Locate the cell with the specified text and output its [x, y] center coordinate. 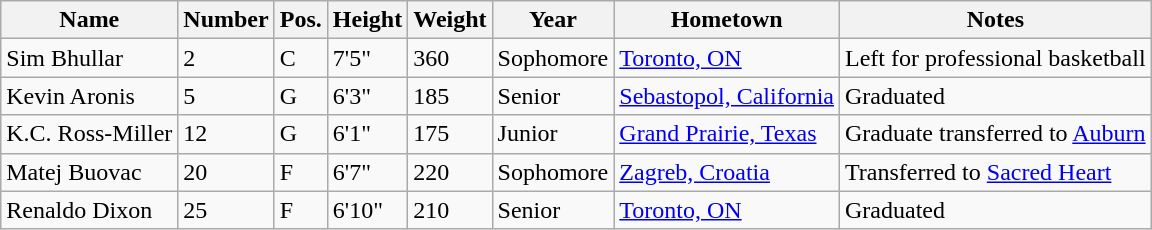
Renaldo Dixon [90, 210]
K.C. Ross-Miller [90, 134]
Graduate transferred to Auburn [996, 134]
Matej Buovac [90, 172]
20 [226, 172]
185 [450, 96]
5 [226, 96]
Pos. [300, 20]
Height [367, 20]
C [300, 58]
220 [450, 172]
6'1" [367, 134]
Grand Prairie, Texas [727, 134]
Sim Bhullar [90, 58]
360 [450, 58]
7'5" [367, 58]
Weight [450, 20]
Number [226, 20]
Name [90, 20]
6'10" [367, 210]
Hometown [727, 20]
Kevin Aronis [90, 96]
Transferred to Sacred Heart [996, 172]
Year [553, 20]
25 [226, 210]
175 [450, 134]
Sebastopol, California [727, 96]
210 [450, 210]
2 [226, 58]
12 [226, 134]
Notes [996, 20]
6'7" [367, 172]
Junior [553, 134]
Left for professional basketball [996, 58]
Zagreb, Croatia [727, 172]
6'3" [367, 96]
